Extract the [x, y] coordinate from the center of the cell holding the provided text.  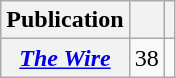
38 [146, 58]
The Wire [65, 58]
Publication [65, 20]
